Locate the cell with the specified text and output its (x, y) center coordinate. 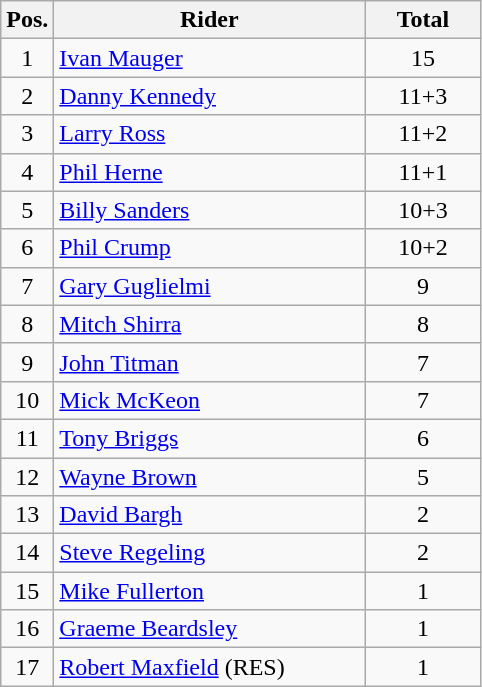
Billy Sanders (210, 210)
Wayne Brown (210, 477)
Mike Fullerton (210, 591)
Ivan Mauger (210, 58)
16 (28, 629)
Steve Regeling (210, 553)
Danny Kennedy (210, 96)
Larry Ross (210, 134)
14 (28, 553)
11+3 (423, 96)
12 (28, 477)
Pos. (28, 20)
Mitch Shirra (210, 324)
Gary Guglielmi (210, 286)
10+3 (423, 210)
Phil Crump (210, 248)
13 (28, 515)
11+1 (423, 172)
Total (423, 20)
4 (28, 172)
11 (28, 438)
Phil Herne (210, 172)
Rider (210, 20)
Robert Maxfield (RES) (210, 667)
11+2 (423, 134)
10+2 (423, 248)
John Titman (210, 362)
David Bargh (210, 515)
17 (28, 667)
Mick McKeon (210, 400)
Graeme Beardsley (210, 629)
3 (28, 134)
Tony Briggs (210, 438)
10 (28, 400)
